Search for the cell housing the specified text and yield its (X, Y) center coordinate. 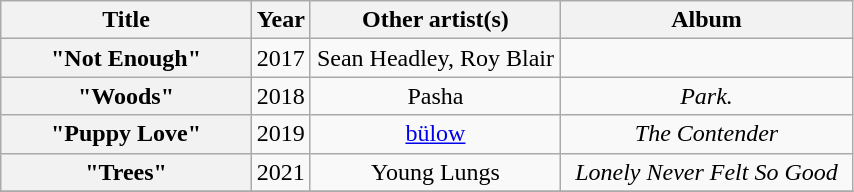
Other artist(s) (435, 20)
Title (126, 20)
Sean Headley, Roy Blair (435, 58)
Pasha (435, 96)
Album (707, 20)
bülow (435, 134)
Year (280, 20)
The Contender (707, 134)
2019 (280, 134)
2018 (280, 96)
Young Lungs (435, 172)
2021 (280, 172)
Lonely Never Felt So Good (707, 172)
"Not Enough" (126, 58)
"Puppy Love" (126, 134)
"Woods" (126, 96)
2017 (280, 58)
Park. (707, 96)
"Trees" (126, 172)
